Find where the given text appears and provide that cell's center as [X, Y] coordinate. 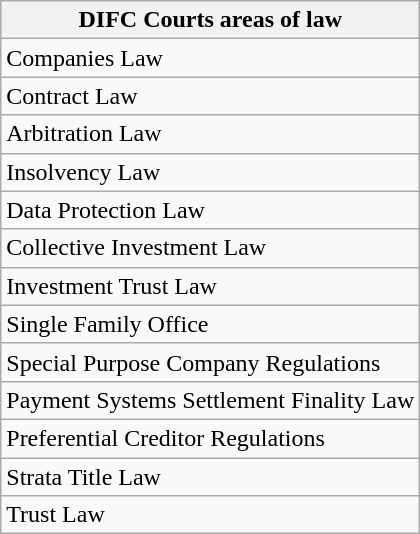
Single Family Office [210, 324]
Investment Trust Law [210, 286]
Companies Law [210, 58]
Trust Law [210, 515]
Payment Systems Settlement Finality Law [210, 400]
DIFC Courts areas of law [210, 20]
Data Protection Law [210, 210]
Special Purpose Company Regulations [210, 362]
Contract Law [210, 96]
Preferential Creditor Regulations [210, 438]
Collective Investment Law [210, 248]
Insolvency Law [210, 172]
Arbitration Law [210, 134]
Strata Title Law [210, 477]
